Extract the [X, Y] coordinate from the center of the cell holding the provided text.  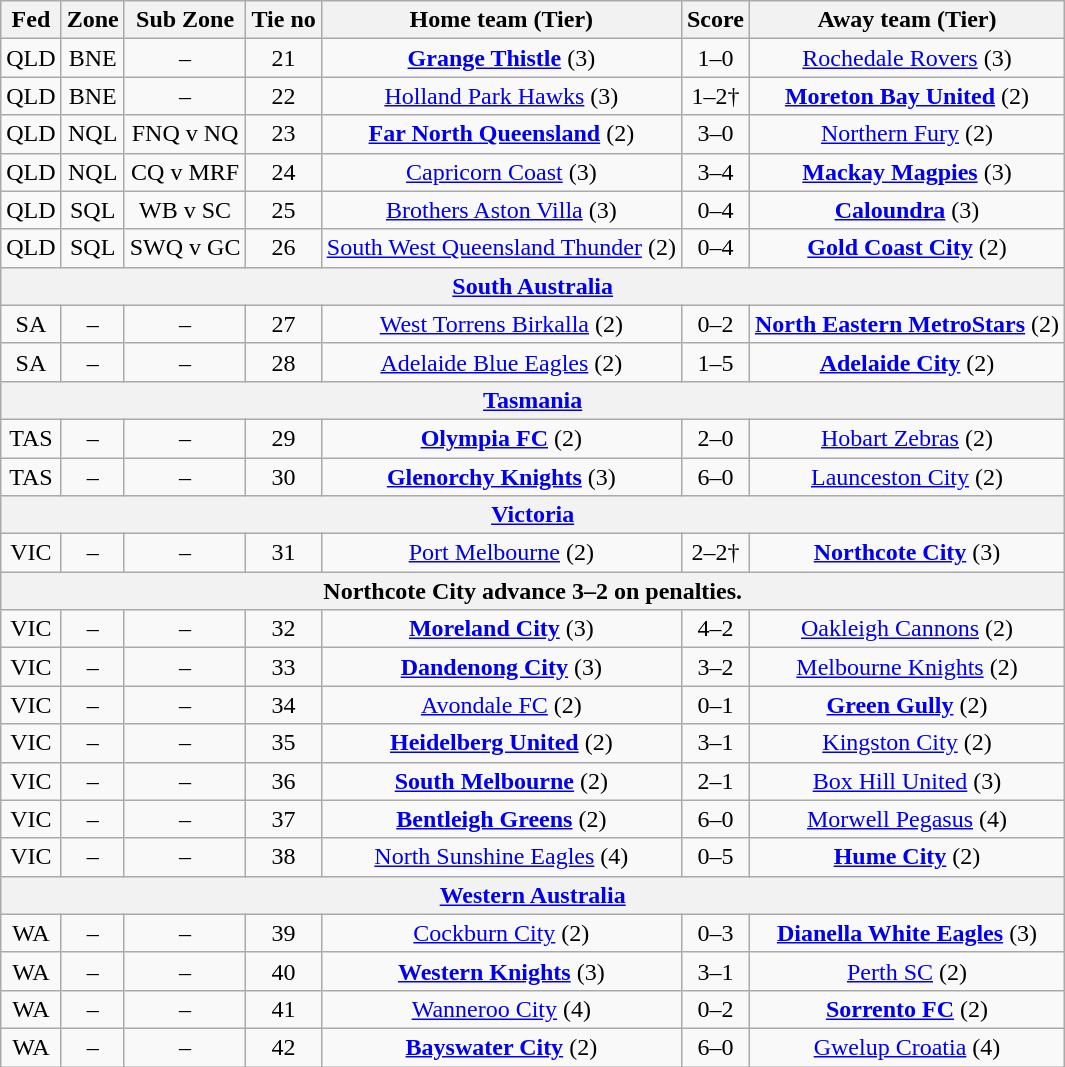
32 [284, 629]
41 [284, 1009]
40 [284, 971]
Bentleigh Greens (2) [501, 819]
Home team (Tier) [501, 20]
Sorrento FC (2) [906, 1009]
Tie no [284, 20]
38 [284, 857]
1–5 [715, 362]
1–0 [715, 58]
34 [284, 705]
Box Hill United (3) [906, 781]
Victoria [533, 515]
Fed [31, 20]
Zone [92, 20]
0–3 [715, 933]
Avondale FC (2) [501, 705]
Melbourne Knights (2) [906, 667]
Launceston City (2) [906, 477]
Moreton Bay United (2) [906, 96]
33 [284, 667]
42 [284, 1047]
37 [284, 819]
Green Gully (2) [906, 705]
22 [284, 96]
South West Queensland Thunder (2) [501, 248]
Dandenong City (3) [501, 667]
Perth SC (2) [906, 971]
Gold Coast City (2) [906, 248]
Grange Thistle (3) [501, 58]
Adelaide City (2) [906, 362]
Bayswater City (2) [501, 1047]
North Eastern MetroStars (2) [906, 324]
Adelaide Blue Eagles (2) [501, 362]
SWQ v GC [185, 248]
26 [284, 248]
Northcote City advance 3–2 on penalties. [533, 591]
North Sunshine Eagles (4) [501, 857]
0–1 [715, 705]
24 [284, 172]
31 [284, 553]
Western Australia [533, 895]
South Melbourne (2) [501, 781]
Western Knights (3) [501, 971]
Hobart Zebras (2) [906, 438]
Mackay Magpies (3) [906, 172]
29 [284, 438]
2–1 [715, 781]
30 [284, 477]
Oakleigh Cannons (2) [906, 629]
Sub Zone [185, 20]
Port Melbourne (2) [501, 553]
Capricorn Coast (3) [501, 172]
Rochedale Rovers (3) [906, 58]
West Torrens Birkalla (2) [501, 324]
CQ v MRF [185, 172]
Far North Queensland (2) [501, 134]
3–2 [715, 667]
Caloundra (3) [906, 210]
4–2 [715, 629]
0–5 [715, 857]
Moreland City (3) [501, 629]
2–2† [715, 553]
39 [284, 933]
Score [715, 20]
Northern Fury (2) [906, 134]
Dianella White Eagles (3) [906, 933]
3–0 [715, 134]
Glenorchy Knights (3) [501, 477]
Wanneroo City (4) [501, 1009]
35 [284, 743]
Cockburn City (2) [501, 933]
23 [284, 134]
3–4 [715, 172]
Away team (Tier) [906, 20]
1–2† [715, 96]
27 [284, 324]
FNQ v NQ [185, 134]
Holland Park Hawks (3) [501, 96]
25 [284, 210]
Kingston City (2) [906, 743]
Gwelup Croatia (4) [906, 1047]
Hume City (2) [906, 857]
21 [284, 58]
Brothers Aston Villa (3) [501, 210]
28 [284, 362]
WB v SC [185, 210]
36 [284, 781]
South Australia [533, 286]
Heidelberg United (2) [501, 743]
Northcote City (3) [906, 553]
Morwell Pegasus (4) [906, 819]
Tasmania [533, 400]
2–0 [715, 438]
Olympia FC (2) [501, 438]
